Extract the [x, y] coordinate from the center of the cell holding the provided text.  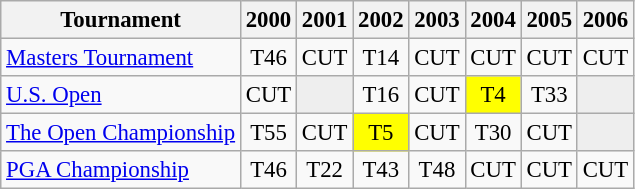
2004 [493, 20]
T30 [493, 133]
2005 [549, 20]
Masters Tournament [121, 58]
T33 [549, 95]
T55 [268, 133]
U.S. Open [121, 95]
2001 [325, 20]
T14 [381, 58]
T5 [381, 133]
T43 [381, 170]
The Open Championship [121, 133]
2000 [268, 20]
T48 [437, 170]
PGA Championship [121, 170]
Tournament [121, 20]
T4 [493, 95]
T22 [325, 170]
2006 [605, 20]
T16 [381, 95]
2003 [437, 20]
2002 [381, 20]
